From the cell containing the given text, extract its center point as [x, y] coordinate. 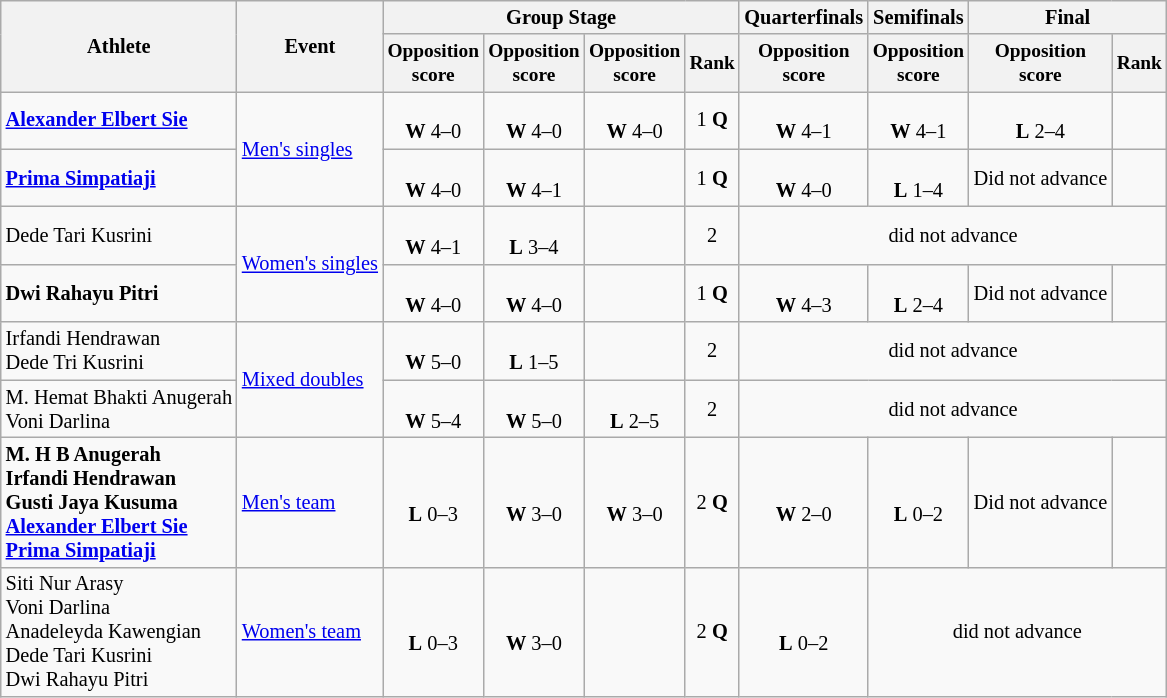
Siti Nur ArasyVoni DarlinaAnadeleyda KawengianDede Tari KusriniDwi Rahayu Pitri [119, 632]
Final [1068, 17]
Men's team [310, 502]
Event [310, 46]
Dede Tari Kusrini [119, 236]
M. Hemat Bhakti AnugerahVoni Darlina [119, 409]
W 5–4 [434, 409]
Quarterfinals [804, 17]
Semifinals [918, 17]
Women's singles [310, 264]
Prima Simpatiaji [119, 178]
Mixed doubles [310, 380]
Irfandi HendrawanDede Tri Kusrini [119, 351]
W 4–3 [804, 293]
L 2–5 [634, 409]
W 2–0 [804, 502]
L 1–4 [918, 178]
M. H B AnugerahIrfandi HendrawanGusti Jaya KusumaAlexander Elbert SiePrima Simpatiaji [119, 502]
L 3–4 [534, 236]
Athlete [119, 46]
Men's singles [310, 148]
Women's team [310, 632]
Alexander Elbert Sie [119, 120]
Dwi Rahayu Pitri [119, 293]
Group Stage [562, 17]
L 1–5 [534, 351]
